Determine the [X, Y] coordinate at the center of the cell enclosing the given text.  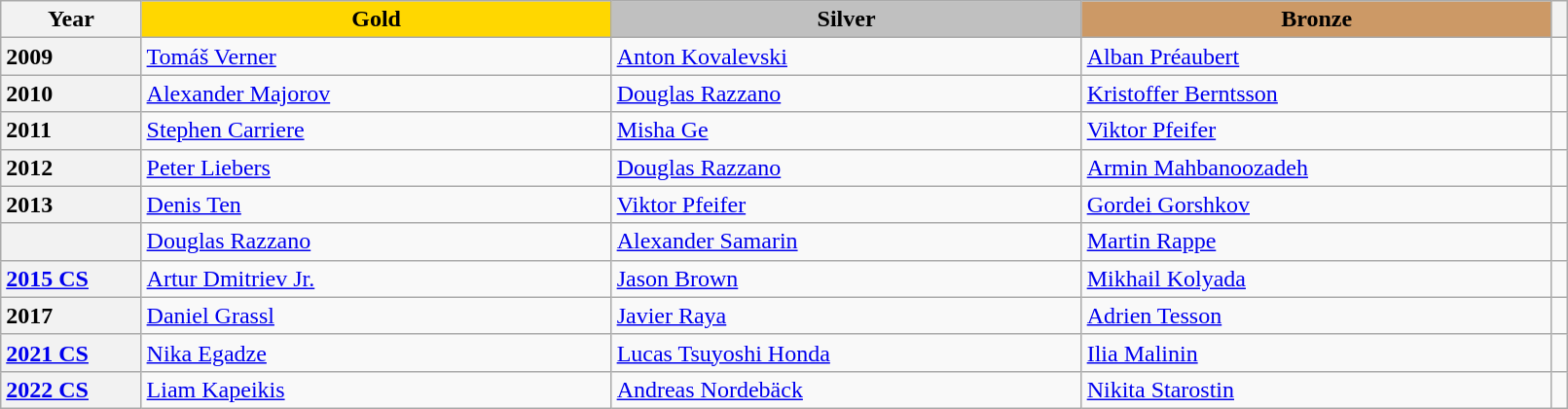
Alexander Majorov [376, 93]
Ilia Malinin [1316, 353]
Gordei Gorshkov [1316, 204]
Nika Egadze [376, 353]
Armin Mahbanoozadeh [1316, 167]
2011 [71, 130]
Martin Rappe [1316, 242]
Kristoffer Berntsson [1316, 93]
Gold [376, 19]
Artur Dmitriev Jr. [376, 279]
Stephen Carriere [376, 130]
Silver [847, 19]
2021 CS [71, 353]
2015 CS [71, 279]
Daniel Grassl [376, 316]
Misha Ge [847, 130]
Year [71, 19]
Mikhail Kolyada [1316, 279]
2013 [71, 204]
Andreas Nordebäck [847, 390]
Anton Kovalevski [847, 56]
Alexander Samarin [847, 242]
Bronze [1316, 19]
Jason Brown [847, 279]
Denis Ten [376, 204]
Alban Préaubert [1316, 56]
2010 [71, 93]
Nikita Starostin [1316, 390]
2017 [71, 316]
2022 CS [71, 390]
Adrien Tesson [1316, 316]
Liam Kapeikis [376, 390]
Lucas Tsuyoshi Honda [847, 353]
Peter Liebers [376, 167]
2009 [71, 56]
Tomáš Verner [376, 56]
Javier Raya [847, 316]
2012 [71, 167]
